Find where the given text appears and provide that cell's center as [X, Y] coordinate. 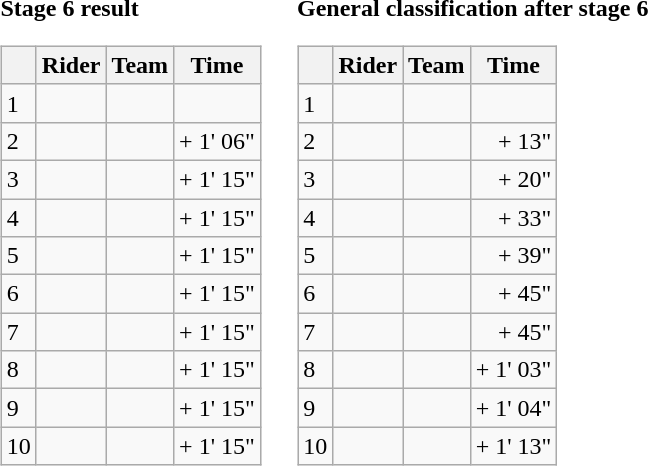
+ 13" [514, 141]
+ 1' 04" [514, 408]
+ 1' 13" [514, 446]
+ 39" [514, 256]
+ 1' 03" [514, 370]
+ 1' 06" [218, 141]
+ 20" [514, 179]
+ 33" [514, 217]
